Find where the given text appears and provide that cell's center as (X, Y) coordinate. 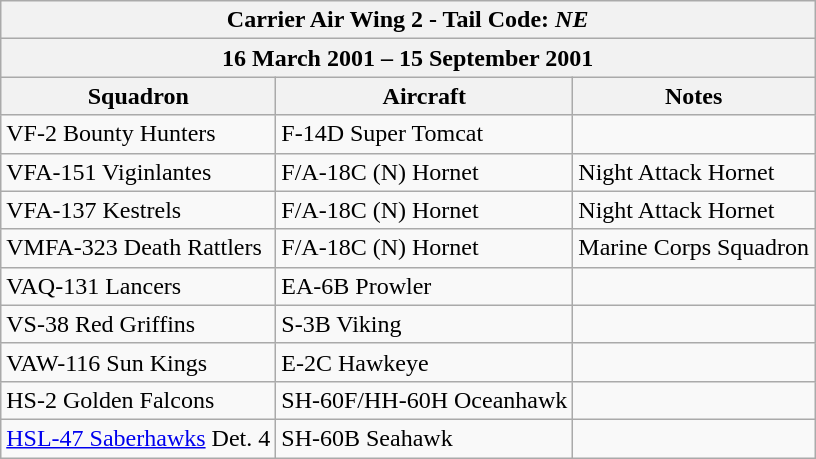
HSL-47 Saberhawks Det. 4 (138, 438)
Squadron (138, 96)
16 March 2001 – 15 September 2001 (408, 58)
Marine Corps Squadron (694, 248)
EA-6B Prowler (424, 286)
VFA-151 Viginlantes (138, 172)
SH-60F/HH-60H Oceanhawk (424, 400)
Aircraft (424, 96)
E-2C Hawkeye (424, 362)
VMFA-323 Death Rattlers (138, 248)
Carrier Air Wing 2 - Tail Code: NE (408, 20)
F-14D Super Tomcat (424, 134)
S-3B Viking (424, 324)
Notes (694, 96)
VAQ-131 Lancers (138, 286)
VFA-137 Kestrels (138, 210)
VF-2 Bounty Hunters (138, 134)
HS-2 Golden Falcons (138, 400)
VS-38 Red Griffins (138, 324)
VAW-116 Sun Kings (138, 362)
SH-60B Seahawk (424, 438)
